Scan for the cell matching the given text and deliver its [X, Y] coordinate at center. 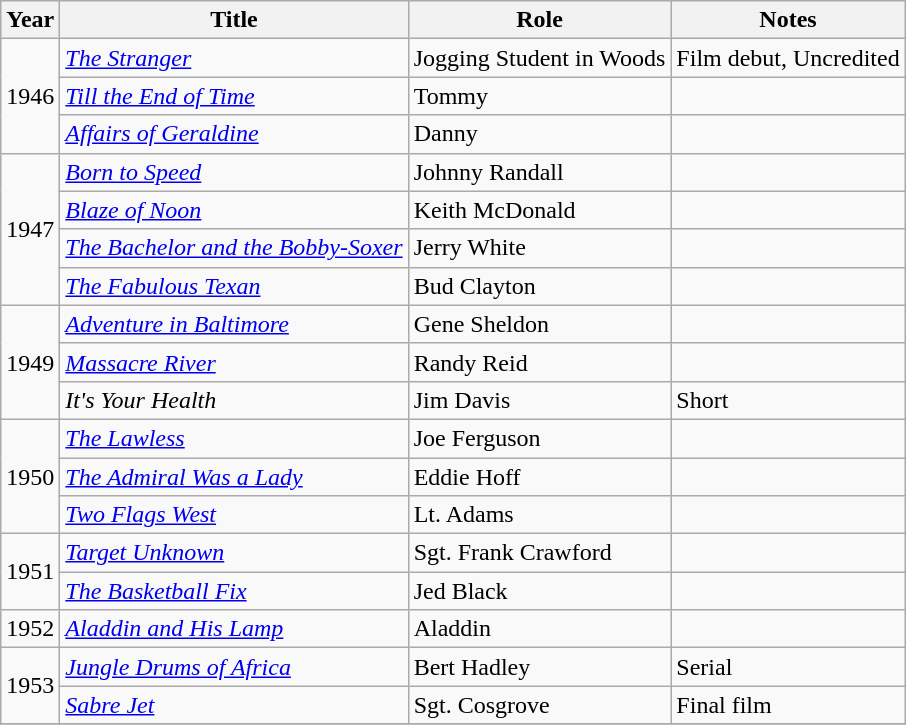
1951 [30, 572]
Massacre River [234, 362]
1952 [30, 629]
The Bachelor and the Bobby-Soxer [234, 248]
Lt. Adams [540, 515]
Film debut, Uncredited [788, 58]
Target Unknown [234, 553]
Born to Speed [234, 172]
Joe Ferguson [540, 438]
Title [234, 20]
The Fabulous Texan [234, 286]
Jim Davis [540, 400]
1946 [30, 96]
Eddie Hoff [540, 477]
Sgt. Cosgrove [540, 705]
The Stranger [234, 58]
Two Flags West [234, 515]
1947 [30, 229]
Short [788, 400]
Bud Clayton [540, 286]
Keith McDonald [540, 210]
Till the End of Time [234, 96]
Jerry White [540, 248]
It's Your Health [234, 400]
Aladdin and His Lamp [234, 629]
Notes [788, 20]
The Admiral Was a Lady [234, 477]
Gene Sheldon [540, 324]
Sgt. Frank Crawford [540, 553]
Tommy [540, 96]
Danny [540, 134]
1950 [30, 476]
Affairs of Geraldine [234, 134]
Year [30, 20]
The Lawless [234, 438]
Final film [788, 705]
Adventure in Baltimore [234, 324]
Role [540, 20]
1949 [30, 362]
Johnny Randall [540, 172]
Jed Black [540, 591]
Aladdin [540, 629]
Jungle Drums of Africa [234, 667]
Jogging Student in Woods [540, 58]
The Basketball Fix [234, 591]
Sabre Jet [234, 705]
1953 [30, 686]
Bert Hadley [540, 667]
Serial [788, 667]
Randy Reid [540, 362]
Blaze of Noon [234, 210]
